Capture the cell that displays the provided text and extract its (x, y) central coordinate. 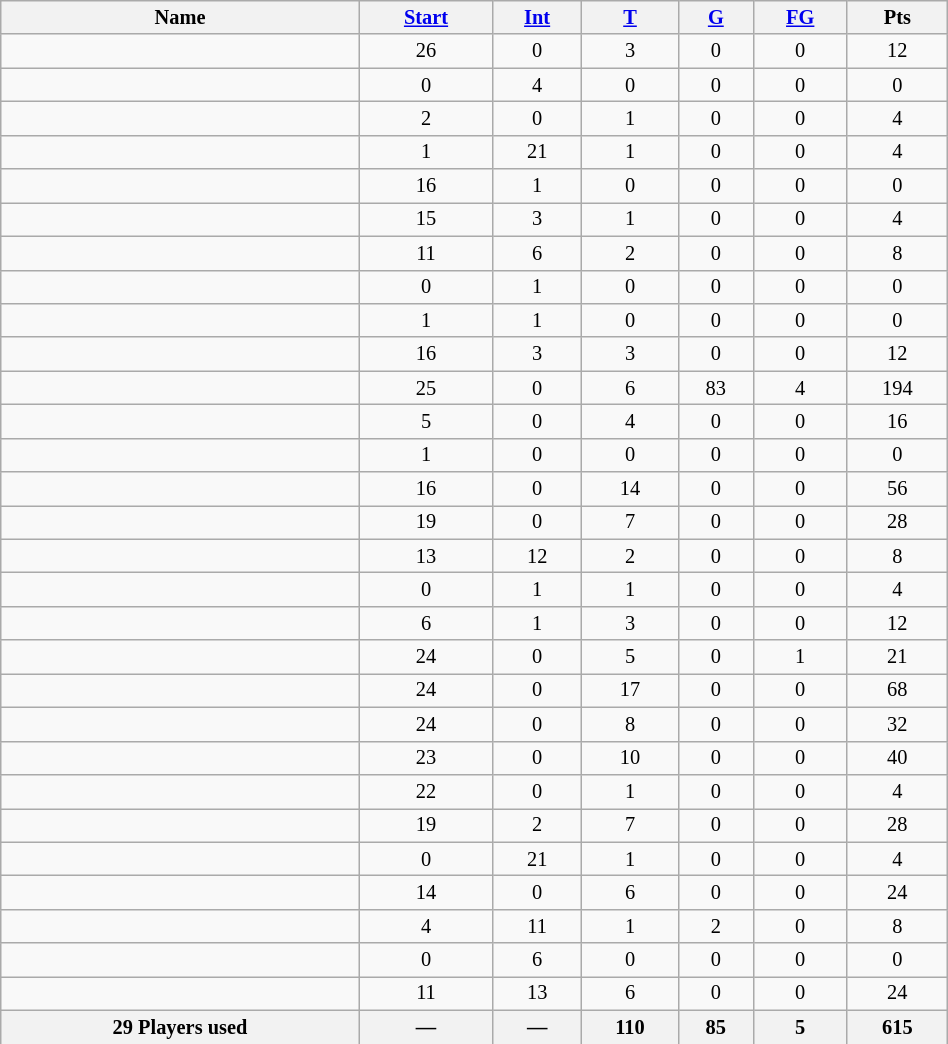
29 Players used (180, 1027)
32 (897, 724)
85 (716, 1027)
10 (630, 758)
Start (426, 17)
15 (426, 219)
22 (426, 791)
T (630, 17)
FG (800, 17)
26 (426, 51)
110 (630, 1027)
G (716, 17)
Pts (897, 17)
25 (426, 388)
40 (897, 758)
Int (538, 17)
68 (897, 690)
194 (897, 388)
615 (897, 1027)
83 (716, 388)
Name (180, 17)
23 (426, 758)
17 (630, 690)
56 (897, 489)
